Capture the cell that displays the provided text and extract its [x, y] central coordinate. 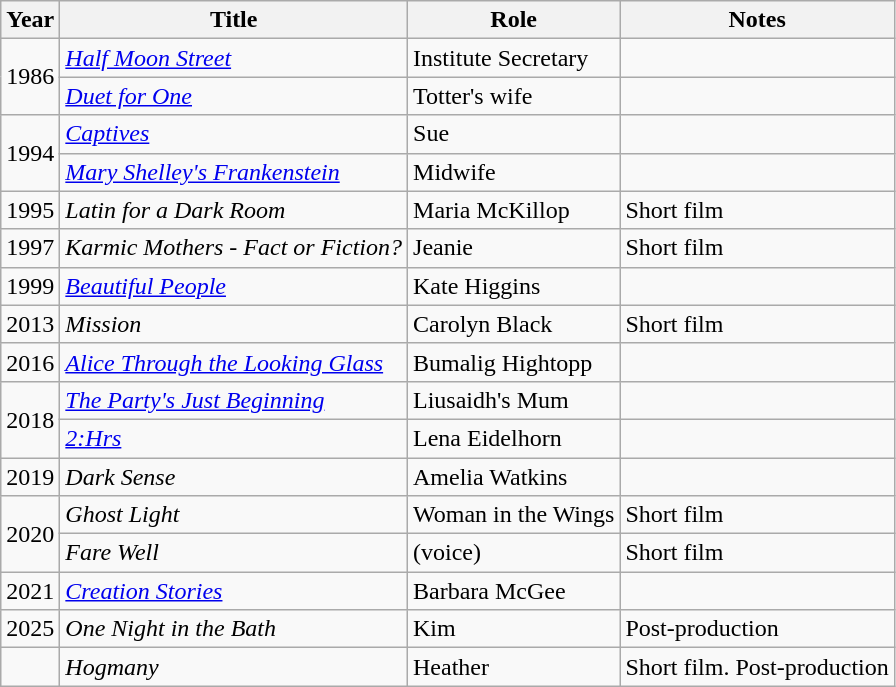
(voice) [514, 553]
1986 [30, 77]
Short film. Post-production [757, 667]
Half Moon Street [234, 58]
Lena Eidelhorn [514, 438]
Latin for a Dark Room [234, 210]
Duet for One [234, 96]
Creation Stories [234, 591]
1995 [30, 210]
Captives [234, 134]
Hogmany [234, 667]
Bumalig Hightopp [514, 362]
Alice Through the Looking Glass [234, 362]
Beautiful People [234, 286]
Mission [234, 324]
2016 [30, 362]
Post-production [757, 629]
Role [514, 20]
1997 [30, 248]
Heather [514, 667]
Fare Well [234, 553]
1994 [30, 153]
Sue [514, 134]
Dark Sense [234, 477]
2025 [30, 629]
2019 [30, 477]
Carolyn Black [514, 324]
Title [234, 20]
2:Hrs [234, 438]
Maria McKillop [514, 210]
Karmic Mothers - Fact or Fiction? [234, 248]
Liusaidh's Mum [514, 400]
Institute Secretary [514, 58]
Amelia Watkins [514, 477]
Kim [514, 629]
Notes [757, 20]
Midwife [514, 172]
2021 [30, 591]
1999 [30, 286]
The Party's Just Beginning [234, 400]
Jeanie [514, 248]
Totter's wife [514, 96]
Mary Shelley's Frankenstein [234, 172]
2018 [30, 419]
2013 [30, 324]
Woman in the Wings [514, 515]
Year [30, 20]
Ghost Light [234, 515]
One Night in the Bath [234, 629]
Kate Higgins [514, 286]
Barbara McGee [514, 591]
2020 [30, 534]
